Extract the [X, Y] coordinate from the center of the cell holding the provided text.  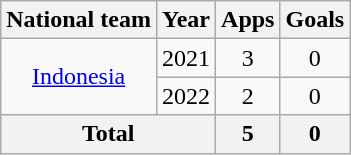
2022 [186, 96]
Goals [315, 20]
5 [248, 134]
Year [186, 20]
Total [108, 134]
Apps [248, 20]
National team [79, 20]
3 [248, 58]
Indonesia [79, 77]
2 [248, 96]
2021 [186, 58]
